Locate the cell with the specified text and output its (X, Y) center coordinate. 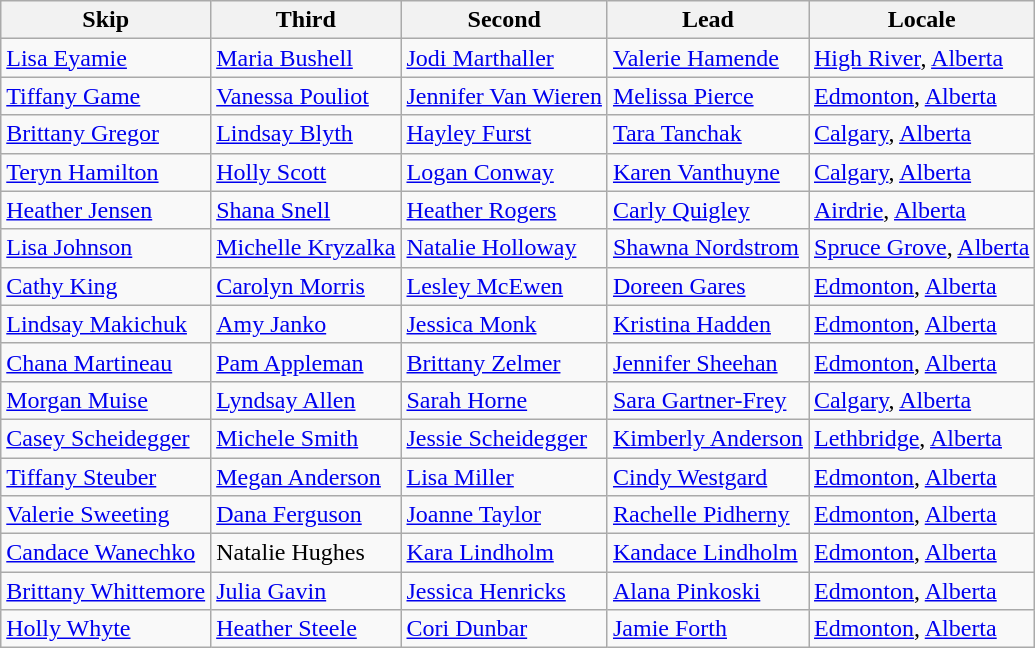
Julia Gavin (306, 591)
Vanessa Pouliot (306, 96)
Alana Pinkoski (708, 591)
Lisa Eyamie (106, 58)
Natalie Hughes (306, 553)
Megan Anderson (306, 477)
Carolyn Morris (306, 286)
Hayley Furst (504, 134)
Melissa Pierce (708, 96)
Lesley McEwen (504, 286)
Kandace Lindholm (708, 553)
Third (306, 20)
High River, Alberta (921, 58)
Joanne Taylor (504, 515)
Rachelle Pidherny (708, 515)
Kara Lindholm (504, 553)
Morgan Muise (106, 400)
Maria Bushell (306, 58)
Second (504, 20)
Spruce Grove, Alberta (921, 248)
Michelle Kryzalka (306, 248)
Tara Tanchak (708, 134)
Lindsay Makichuk (106, 324)
Doreen Gares (708, 286)
Sarah Horne (504, 400)
Lethbridge, Alberta (921, 438)
Lindsay Blyth (306, 134)
Heather Jensen (106, 210)
Kimberly Anderson (708, 438)
Jamie Forth (708, 629)
Lyndsay Allen (306, 400)
Kristina Hadden (708, 324)
Michele Smith (306, 438)
Cori Dunbar (504, 629)
Jennifer Sheehan (708, 362)
Chana Martineau (106, 362)
Lead (708, 20)
Lisa Miller (504, 477)
Shawna Nordstrom (708, 248)
Jessica Henricks (504, 591)
Tiffany Game (106, 96)
Tiffany Steuber (106, 477)
Dana Ferguson (306, 515)
Candace Wanechko (106, 553)
Valerie Sweeting (106, 515)
Sara Gartner-Frey (708, 400)
Shana Snell (306, 210)
Heather Rogers (504, 210)
Karen Vanthuyne (708, 172)
Teryn Hamilton (106, 172)
Skip (106, 20)
Valerie Hamende (708, 58)
Cindy Westgard (708, 477)
Casey Scheidegger (106, 438)
Brittany Gregor (106, 134)
Jodi Marthaller (504, 58)
Cathy King (106, 286)
Heather Steele (306, 629)
Jennifer Van Wieren (504, 96)
Amy Janko (306, 324)
Jessie Scheidegger (504, 438)
Carly Quigley (708, 210)
Airdrie, Alberta (921, 210)
Logan Conway (504, 172)
Brittany Zelmer (504, 362)
Locale (921, 20)
Brittany Whittemore (106, 591)
Lisa Johnson (106, 248)
Holly Scott (306, 172)
Jessica Monk (504, 324)
Natalie Holloway (504, 248)
Pam Appleman (306, 362)
Holly Whyte (106, 629)
